Return the (x, y) coordinate for the center point of the cell that contains the specified text.  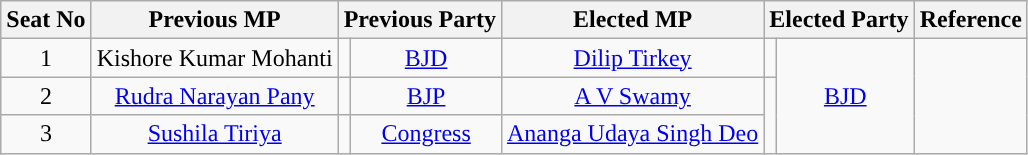
Kishore Kumar Mohanti (214, 58)
Previous MP (214, 20)
Dilip Tirkey (632, 58)
Ananga Udaya Singh Deo (632, 134)
Seat No (46, 20)
BJP (426, 96)
Reference (970, 20)
A V Swamy (632, 96)
3 (46, 134)
Previous Party (420, 20)
2 (46, 96)
1 (46, 58)
Sushila Tiriya (214, 134)
Rudra Narayan Pany (214, 96)
Congress (426, 134)
Elected MP (632, 20)
Elected Party (839, 20)
